Extract the (x, y) coordinate from the center of the cell holding the provided text.  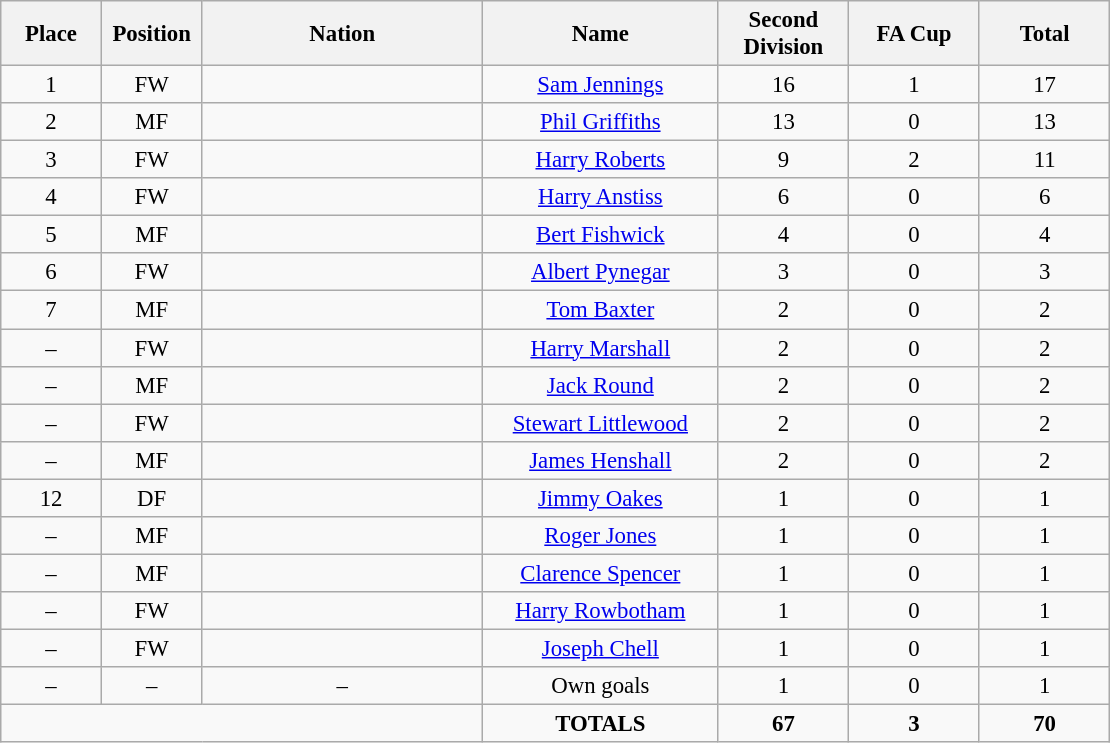
Harry Rowbotham (601, 611)
9 (784, 160)
17 (1044, 85)
16 (784, 85)
Harry Marshall (601, 348)
TOTALS (601, 724)
5 (52, 235)
Joseph Chell (601, 648)
Sam Jennings (601, 85)
James Henshall (601, 460)
Stewart Littlewood (601, 423)
Phil Griffiths (601, 122)
Bert Fishwick (601, 235)
Total (1044, 34)
Place (52, 34)
12 (52, 498)
Jack Round (601, 385)
7 (52, 310)
Roger Jones (601, 536)
Own goals (601, 686)
DF (152, 498)
Tom Baxter (601, 310)
Second Division (784, 34)
11 (1044, 160)
FA Cup (914, 34)
Name (601, 34)
70 (1044, 724)
67 (784, 724)
Nation (342, 34)
Position (152, 34)
Jimmy Oakes (601, 498)
Harry Anstiss (601, 197)
Albert Pynegar (601, 273)
Harry Roberts (601, 160)
Clarence Spencer (601, 573)
